Output the (x, y) coordinate of the center of the cell containing the given text.  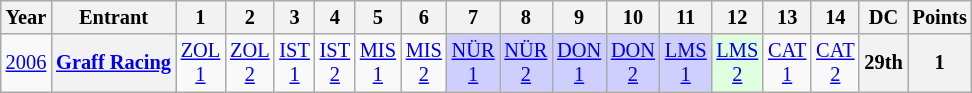
8 (526, 17)
IST1 (294, 63)
Year (26, 17)
Points (940, 17)
ZOL1 (200, 63)
29th (883, 63)
10 (633, 17)
CAT1 (787, 63)
Graff Racing (114, 63)
3 (294, 17)
LMS1 (686, 63)
6 (424, 17)
12 (737, 17)
9 (579, 17)
NÜR1 (474, 63)
Entrant (114, 17)
2006 (26, 63)
NÜR2 (526, 63)
DON1 (579, 63)
ZOL2 (250, 63)
DC (883, 17)
IST2 (335, 63)
LMS2 (737, 63)
13 (787, 17)
MIS2 (424, 63)
11 (686, 17)
7 (474, 17)
CAT2 (835, 63)
MIS1 (378, 63)
DON2 (633, 63)
5 (378, 17)
4 (335, 17)
2 (250, 17)
14 (835, 17)
